Determine the (X, Y) coordinate at the center of the cell enclosing the given text.  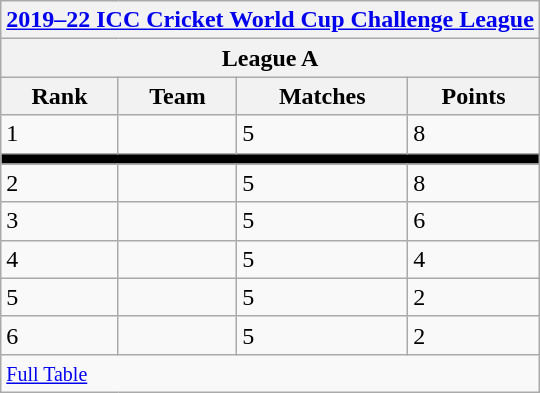
Matches (322, 96)
Points (474, 96)
3 (60, 221)
Team (177, 96)
League A (270, 58)
2019–22 ICC Cricket World Cup Challenge League (270, 20)
1 (60, 134)
Rank (60, 96)
Full Table (270, 373)
